Determine the (X, Y) coordinate at the center of the cell enclosing the given text.  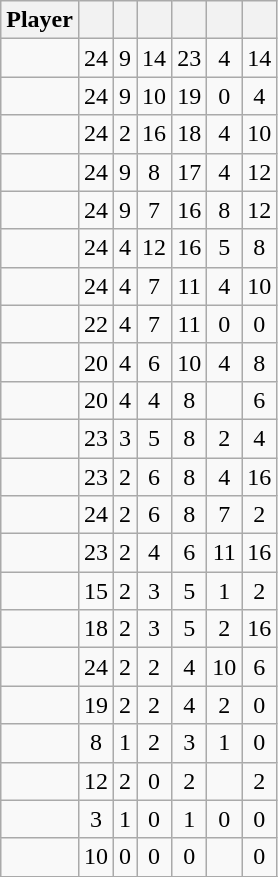
15 (96, 591)
Player (40, 20)
22 (96, 324)
17 (190, 172)
